Return [X, Y] of the center of cell containing provided text 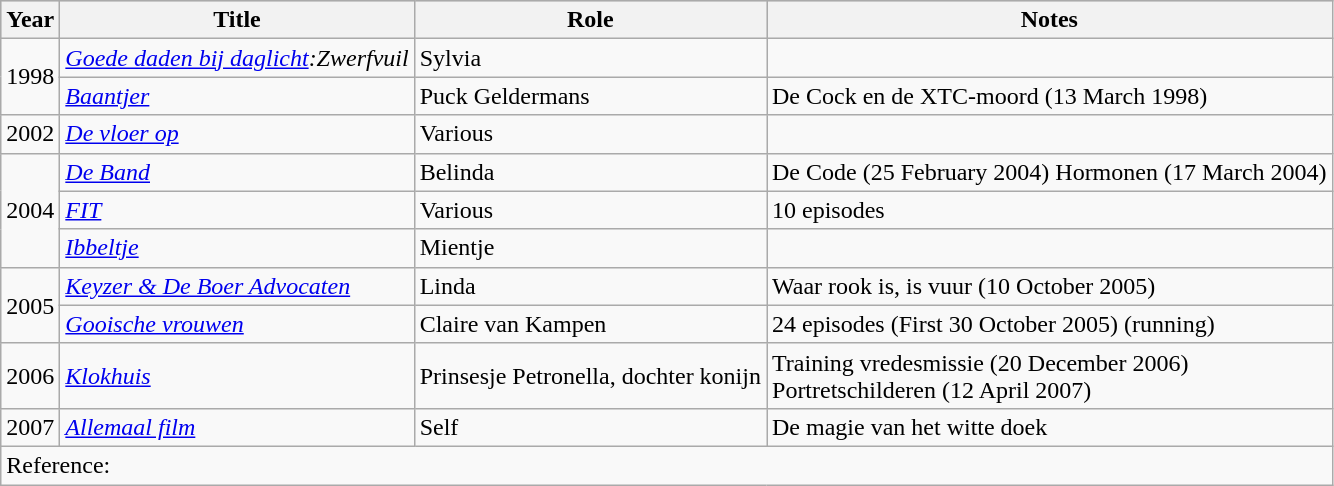
De vloer op [237, 134]
Reference: [666, 465]
Puck Geldermans [590, 96]
Ibbeltje [237, 248]
Role [590, 20]
Linda [590, 286]
Notes [1049, 20]
Claire van Kampen [590, 324]
Self [590, 427]
Goede daden bij daglicht:Zwerfvuil [237, 58]
Klokhuis [237, 376]
Keyzer & De Boer Advocaten [237, 286]
Gooische vrouwen [237, 324]
Belinda [590, 172]
Mientje [590, 248]
Sylvia [590, 58]
De Band [237, 172]
Baantjer [237, 96]
2006 [30, 376]
Title [237, 20]
Waar rook is, is vuur (10 October 2005) [1049, 286]
2002 [30, 134]
Allemaal film [237, 427]
Training vredesmissie (20 December 2006) Portretschilderen (12 April 2007) [1049, 376]
De Cock en de XTC-moord (13 March 1998) [1049, 96]
Prinsesje Petronella, dochter konijn [590, 376]
De magie van het witte doek [1049, 427]
2005 [30, 305]
2004 [30, 210]
Year [30, 20]
FIT [237, 210]
24 episodes (First 30 October 2005) (running) [1049, 324]
10 episodes [1049, 210]
1998 [30, 77]
De Code (25 February 2004) Hormonen (17 March 2004) [1049, 172]
2007 [30, 427]
